For the text-containing cell, return its midpoint in [X, Y] coordinate format. 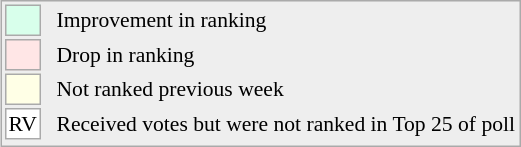
Drop in ranking [286, 55]
Improvement in ranking [286, 20]
Received votes but were not ranked in Top 25 of poll [286, 124]
RV [23, 124]
Not ranked previous week [286, 90]
